Identify which cell holds the provided text, then report its (X, Y) central coordinate. 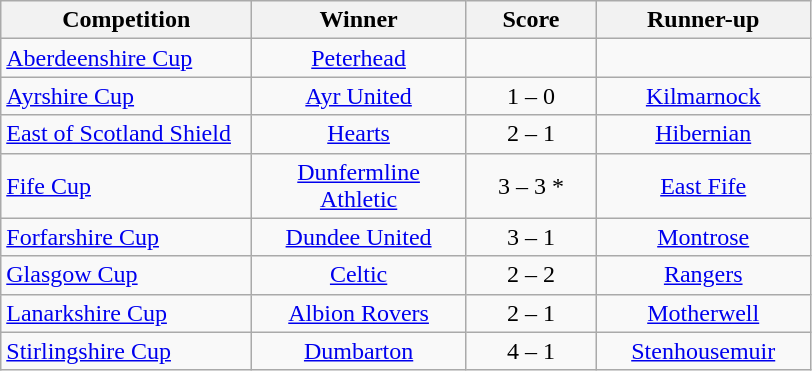
2 – 2 (530, 275)
4 – 1 (530, 351)
Albion Rovers (359, 313)
3 – 3 * (530, 186)
East Fife (703, 186)
Fife Cup (126, 186)
3 – 1 (530, 237)
Forfarshire Cup (126, 237)
Kilmarnock (703, 96)
Competition (126, 20)
Lanarkshire Cup (126, 313)
Aberdeenshire Cup (126, 58)
Ayrshire Cup (126, 96)
Score (530, 20)
Rangers (703, 275)
Hibernian (703, 134)
Dundee United (359, 237)
East of Scotland Shield (126, 134)
Celtic (359, 275)
Hearts (359, 134)
Winner (359, 20)
1 – 0 (530, 96)
Montrose (703, 237)
Dunfermline Athletic (359, 186)
Glasgow Cup (126, 275)
Stenhousemuir (703, 351)
Motherwell (703, 313)
Stirlingshire Cup (126, 351)
Ayr United (359, 96)
Peterhead (359, 58)
Dumbarton (359, 351)
Runner-up (703, 20)
